Search for the cell housing the specified text and yield its [x, y] center coordinate. 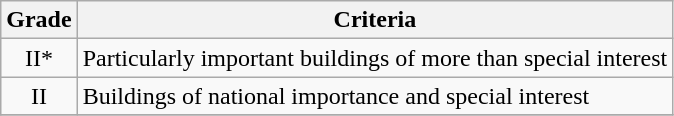
II* [39, 58]
Buildings of national importance and special interest [375, 96]
II [39, 96]
Particularly important buildings of more than special interest [375, 58]
Grade [39, 20]
Criteria [375, 20]
